Extract the [X, Y] coordinate from the center of the cell holding the provided text.  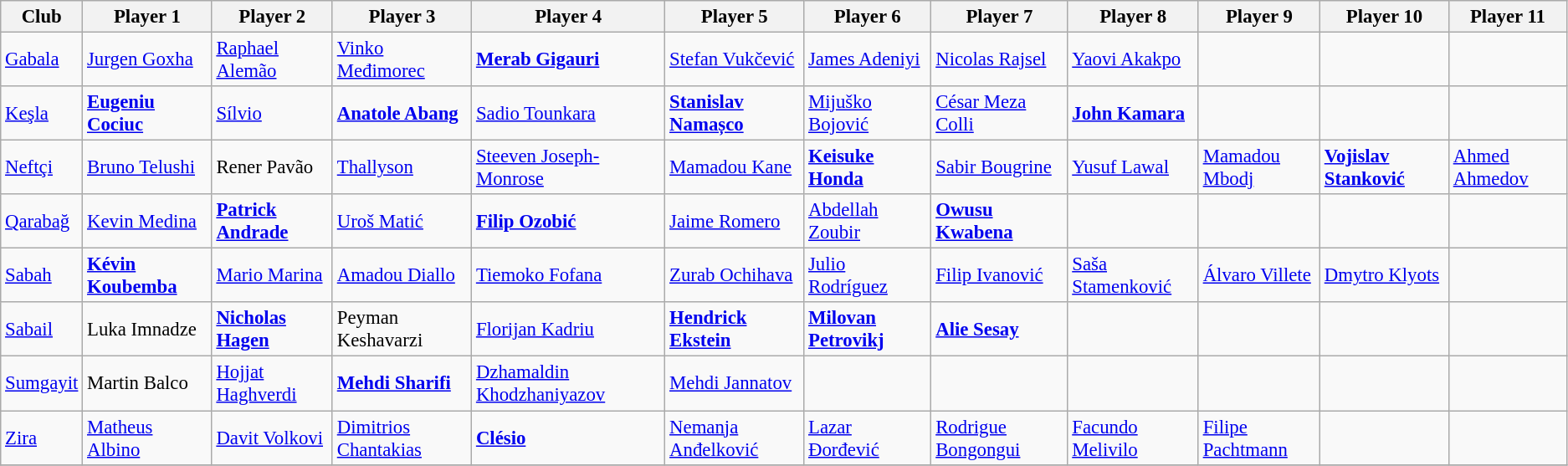
Player 2 [272, 17]
Club [42, 17]
Qarabağ [42, 221]
Owusu Kwabena [999, 221]
Kevin Medina [147, 221]
Thallyson [402, 167]
Nemanja Anđelković [735, 438]
Stefan Vukčević [735, 60]
Yaovi Akakpo [1133, 60]
Mamadou Mbodj [1258, 167]
Neftçi [42, 167]
Keisuke Honda [868, 167]
Jaime Romero [735, 221]
Hendrick Ekstein [735, 330]
Vojislav Stanković [1384, 167]
Ahmed Ahmedov [1508, 167]
Mario Marina [272, 276]
Vinko Međimorec [402, 60]
Anatole Abang [402, 114]
Player 6 [868, 17]
Gabala [42, 60]
Dzhamaldin Khodzhaniyazov [569, 383]
Abdellah Zoubir [868, 221]
Martin Balco [147, 383]
Dmytro Klyots [1384, 276]
Steeven Joseph-Monrose [569, 167]
Sadio Tounkara [569, 114]
Zira [42, 438]
Nicholas Hagen [272, 330]
Raphael Alemão [272, 60]
Player 3 [402, 17]
James Adeniyi [868, 60]
Player 9 [1258, 17]
Patrick Andrade [272, 221]
Filip Ivanović [999, 276]
Peyman Keshavarzi [402, 330]
Mijuško Bojović [868, 114]
Álvaro Villete [1258, 276]
Player 11 [1508, 17]
Stanislav Namașco [735, 114]
Mehdi Jannatov [735, 383]
Matheus Albino [147, 438]
Rodrigue Bongongui [999, 438]
Uroš Matić [402, 221]
Sabail [42, 330]
Tiemoko Fofana [569, 276]
Yusuf Lawal [1133, 167]
Hojjat Haghverdi [272, 383]
Player 10 [1384, 17]
Player 8 [1133, 17]
Alie Sesay [999, 330]
Nicolas Rajsel [999, 60]
Eugeniu Cociuc [147, 114]
Player 5 [735, 17]
Florijan Kadriu [569, 330]
Clésio [569, 438]
Luka Imnadze [147, 330]
Facundo Melivilo [1133, 438]
Bruno Telushi [147, 167]
Sumgayit [42, 383]
Rener Pavão [272, 167]
Milovan Petrovikj [868, 330]
Mamadou Kane [735, 167]
Sílvio [272, 114]
Player 1 [147, 17]
Zurab Ochihava [735, 276]
Davit Volkovi [272, 438]
Filip Ozobić [569, 221]
Filipe Pachtmann [1258, 438]
Merab Gigauri [569, 60]
Julio Rodríguez [868, 276]
César Meza Colli [999, 114]
Player 7 [999, 17]
John Kamara [1133, 114]
Kévin Koubemba [147, 276]
Dimitrios Chantakias [402, 438]
Lazar Đorđević [868, 438]
Amadou Diallo [402, 276]
Mehdi Sharifi [402, 383]
Sabir Bougrine [999, 167]
Player 4 [569, 17]
Jurgen Goxha [147, 60]
Saša Stamenković [1133, 276]
Sabah [42, 276]
Keşla [42, 114]
